Locate the cell with the specified text and output its [x, y] center coordinate. 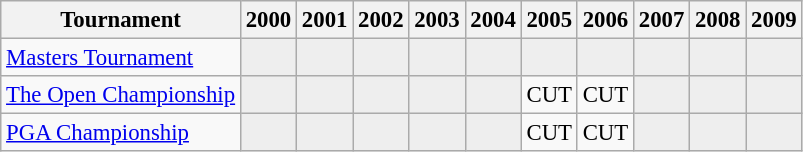
2001 [325, 20]
PGA Championship [121, 133]
2005 [549, 20]
2002 [381, 20]
2004 [493, 20]
2007 [661, 20]
The Open Championship [121, 95]
2009 [774, 20]
2006 [605, 20]
Tournament [121, 20]
Masters Tournament [121, 58]
2003 [437, 20]
2000 [268, 20]
2008 [718, 20]
